Provide the (x, y) coordinate of the cell's center where the given text is located.  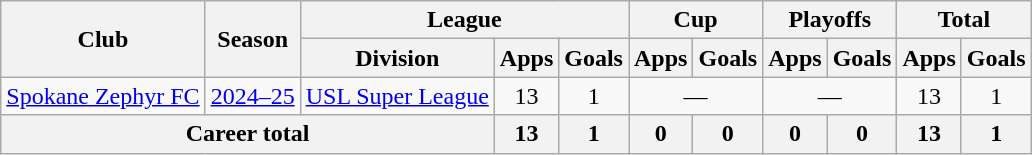
Cup (695, 20)
2024–25 (252, 96)
Season (252, 39)
Career total (248, 134)
Club (103, 39)
Spokane Zephyr FC (103, 96)
Playoffs (830, 20)
League (464, 20)
Division (397, 58)
Total (964, 20)
USL Super League (397, 96)
